From the cell containing the given text, extract its center point as [x, y] coordinate. 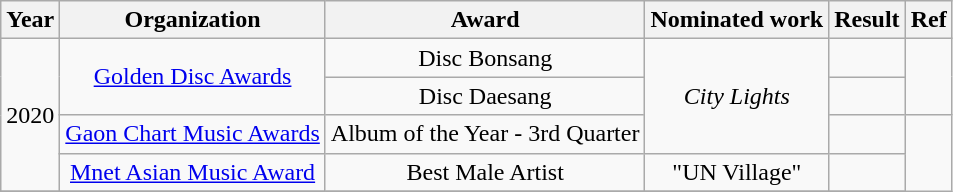
Organization [193, 20]
Ref [928, 20]
"UN Village" [737, 172]
Gaon Chart Music Awards [193, 134]
Best Male Artist [485, 172]
City Lights [737, 96]
Nominated work [737, 20]
Golden Disc Awards [193, 77]
Result [867, 20]
Disc Daesang [485, 96]
Award [485, 20]
2020 [30, 115]
Mnet Asian Music Award [193, 172]
Year [30, 20]
Album of the Year - 3rd Quarter [485, 134]
Disc Bonsang [485, 58]
